Pinpoint the cell where the given text exists, returning its [x, y] midpoint coordinate. 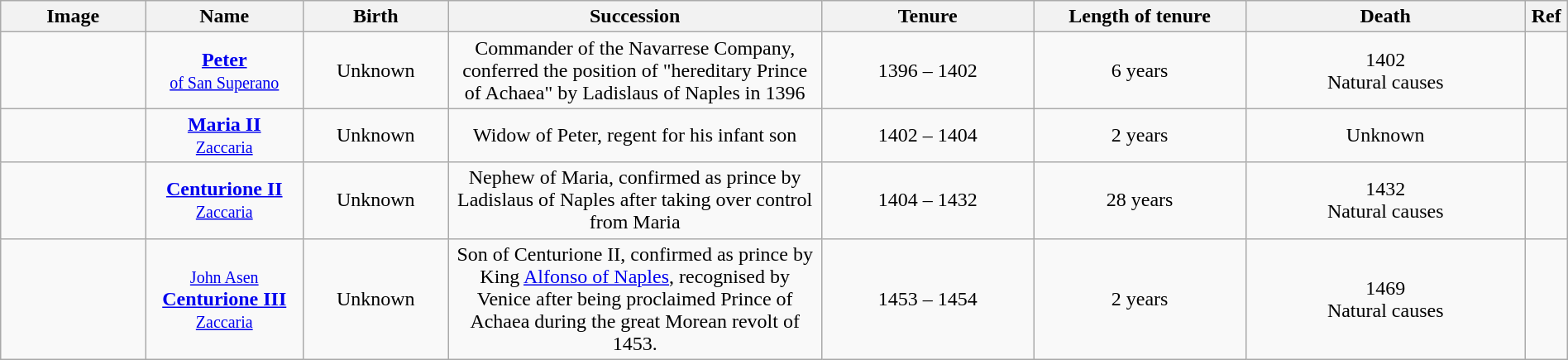
1402Natural causes [1385, 70]
Widow of Peter, regent for his infant son [635, 136]
Tenure [928, 17]
Centurione IIZaccaria [225, 200]
1396 – 1402 [928, 70]
Length of tenure [1140, 17]
Commander of the Navarrese Company, conferred the position of "hereditary Prince of Achaea" by Ladislaus of Naples in 1396 [635, 70]
Peterof San Superano [225, 70]
Maria IIZaccaria [225, 136]
Birth [375, 17]
1469Natural causes [1385, 299]
Death [1385, 17]
1404 – 1432 [928, 200]
Ref [1546, 17]
6 years [1140, 70]
John AsenCenturione IIIZaccaria [225, 299]
1453 – 1454 [928, 299]
Succession [635, 17]
Image [73, 17]
Nephew of Maria, confirmed as prince by Ladislaus of Naples after taking over control from Maria [635, 200]
Name [225, 17]
28 years [1140, 200]
1402 – 1404 [928, 136]
1432Natural causes [1385, 200]
